Locate the cell with the specified text and output its (X, Y) center coordinate. 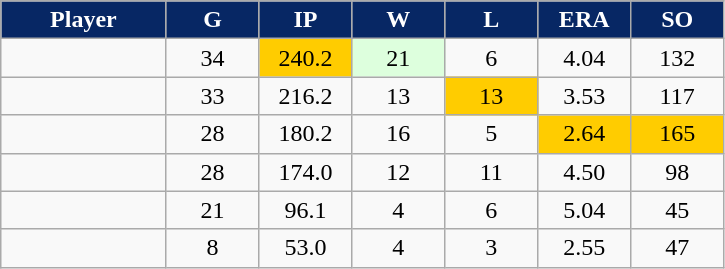
L (492, 20)
12 (398, 172)
8 (212, 248)
ERA (584, 20)
4.50 (584, 172)
240.2 (306, 58)
165 (678, 134)
53.0 (306, 248)
IP (306, 20)
5 (492, 134)
SO (678, 20)
Player (84, 20)
3.53 (584, 96)
2.64 (584, 134)
W (398, 20)
98 (678, 172)
33 (212, 96)
4.04 (584, 58)
34 (212, 58)
132 (678, 58)
117 (678, 96)
180.2 (306, 134)
47 (678, 248)
16 (398, 134)
G (212, 20)
11 (492, 172)
174.0 (306, 172)
3 (492, 248)
5.04 (584, 210)
216.2 (306, 96)
45 (678, 210)
96.1 (306, 210)
2.55 (584, 248)
